Detect which cell encompasses the target text, then output its (X, Y) center coordinate. 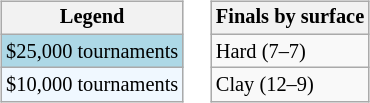
$10,000 tournaments (92, 85)
Clay (12–9) (290, 85)
Finals by surface (290, 18)
Hard (7–7) (290, 51)
Legend (92, 18)
$25,000 tournaments (92, 51)
